Output the (x, y) coordinate of the center of the cell containing the given text.  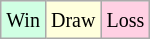
Draw (72, 20)
Loss (126, 20)
Win (24, 20)
